Extract the (x, y) coordinate from the center of the cell holding the provided text.  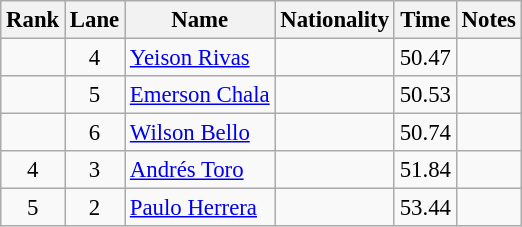
2 (95, 208)
6 (95, 133)
Andrés Toro (200, 170)
Lane (95, 20)
Notes (488, 20)
50.47 (425, 58)
50.74 (425, 133)
50.53 (425, 95)
Nationality (334, 20)
Wilson Bello (200, 133)
53.44 (425, 208)
51.84 (425, 170)
Rank (33, 20)
Yeison Rivas (200, 58)
Time (425, 20)
Name (200, 20)
Paulo Herrera (200, 208)
Emerson Chala (200, 95)
3 (95, 170)
